Detect which cell encompasses the target text, then output its [x, y] center coordinate. 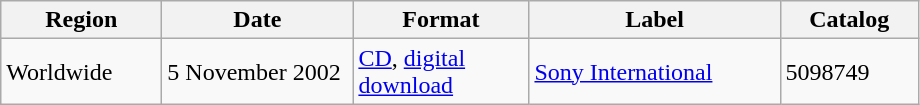
Worldwide [82, 72]
Catalog [850, 20]
CD, digital download [441, 72]
Format [441, 20]
5098749 [850, 72]
Date [258, 20]
Label [654, 20]
Region [82, 20]
5 November 2002 [258, 72]
Sony International [654, 72]
